Locate the cell with the specified text and output its [x, y] center coordinate. 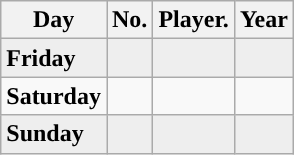
No. [129, 20]
Saturday [54, 96]
Friday [54, 58]
Player. [194, 20]
Sunday [54, 134]
Day [54, 20]
Year [264, 20]
